Capture the cell that displays the provided text and extract its (x, y) central coordinate. 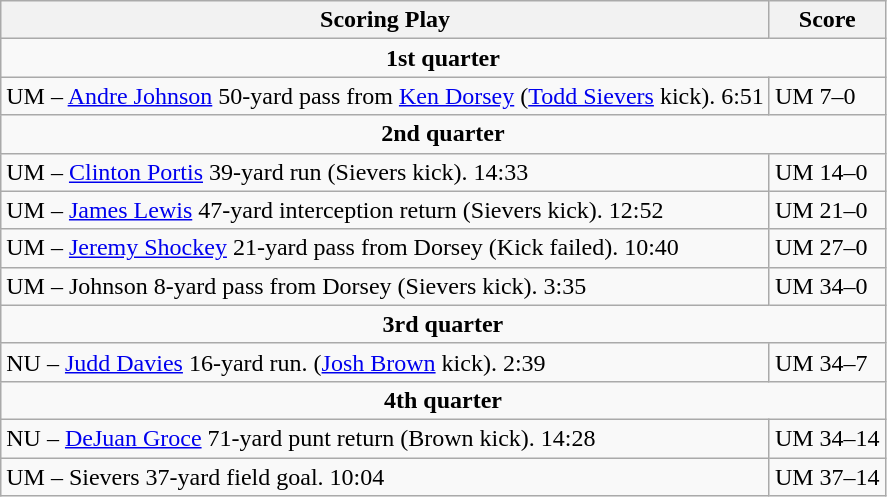
UM 27–0 (827, 248)
3rd quarter (443, 324)
4th quarter (443, 400)
UM – Sievers 37-yard field goal. 10:04 (386, 477)
2nd quarter (443, 134)
UM – Johnson 8-yard pass from Dorsey (Sievers kick). 3:35 (386, 286)
1st quarter (443, 58)
UM 34–7 (827, 362)
Scoring Play (386, 20)
UM 34–0 (827, 286)
UM 34–14 (827, 438)
UM – Jeremy Shockey 21-yard pass from Dorsey (Kick failed). 10:40 (386, 248)
NU – DeJuan Groce 71-yard punt return (Brown kick). 14:28 (386, 438)
UM – James Lewis 47-yard interception return (Sievers kick). 12:52 (386, 210)
Score (827, 20)
UM – Clinton Portis 39-yard run (Sievers kick). 14:33 (386, 172)
UM 7–0 (827, 96)
UM 14–0 (827, 172)
UM 37–14 (827, 477)
UM – Andre Johnson 50-yard pass from Ken Dorsey (Todd Sievers kick). 6:51 (386, 96)
NU – Judd Davies 16-yard run. (Josh Brown kick). 2:39 (386, 362)
UM 21–0 (827, 210)
